Return [X, Y] of the center of cell containing provided text 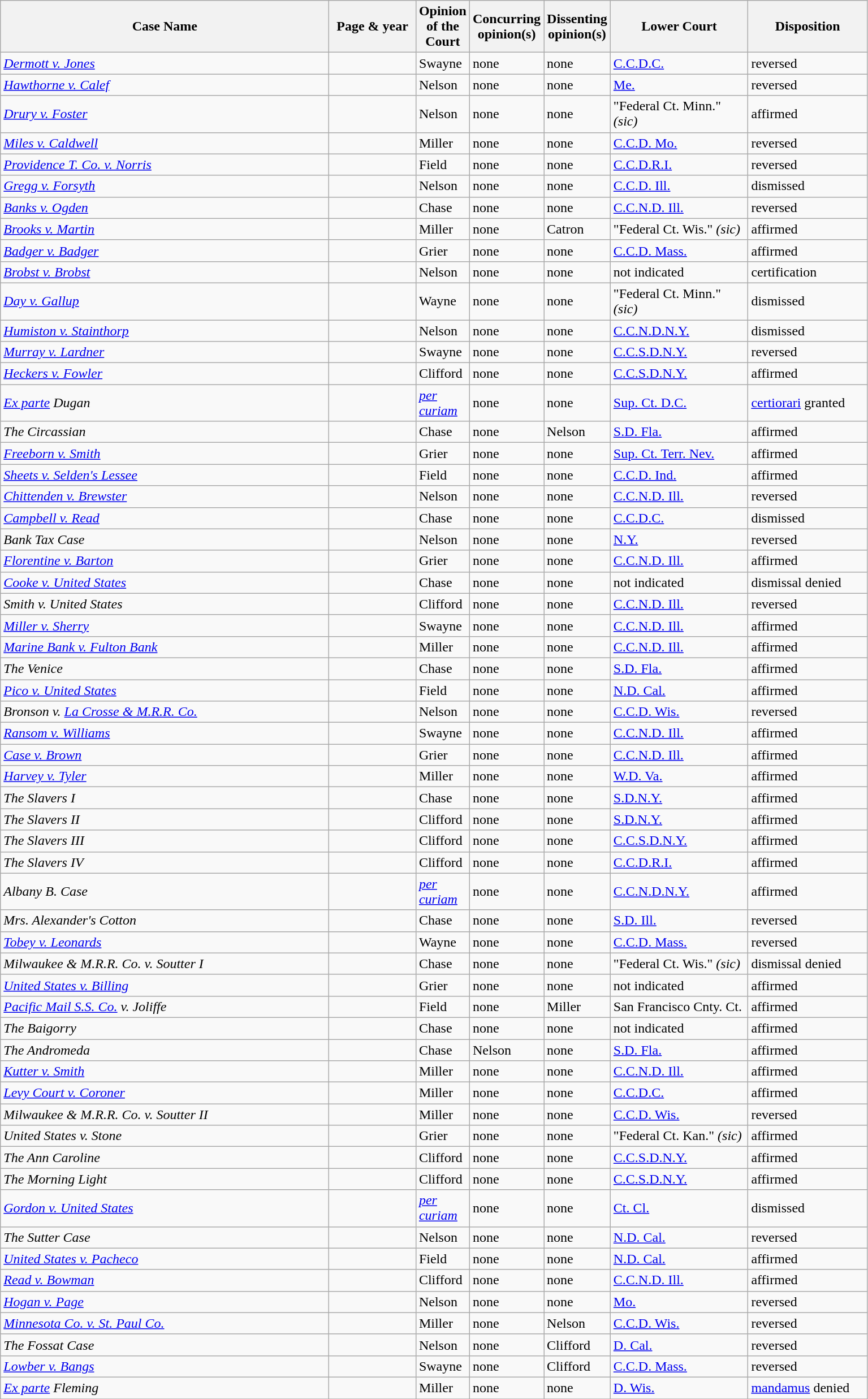
Sup. Ct. D.C. [679, 403]
Brobst v. Brobst [165, 272]
Florentine v. Barton [165, 561]
Minnesota Co. v. St. Paul Co. [165, 1323]
Ct. Cl. [679, 1208]
Dermott v. Jones [165, 63]
Tobey v. Leonards [165, 942]
S.D. Ill. [679, 921]
certification [807, 272]
Milwaukee & M.R.R. Co. v. Soutter I [165, 964]
Gregg v. Forsyth [165, 186]
Providence T. Co. v. Norris [165, 165]
C.C.D. Mo. [679, 143]
The Slavers II [165, 819]
Sheets v. Selden's Lessee [165, 475]
Disposition [807, 27]
Banks v. Ogden [165, 208]
Lowber v. Bangs [165, 1366]
The Sutter Case [165, 1237]
Bank Tax Case [165, 539]
certiorari granted [807, 403]
San Francisco Cnty. Ct. [679, 1007]
Catron [577, 229]
Lower Court [679, 27]
United States v. Billing [165, 985]
Milwaukee & M.R.R. Co. v. Soutter II [165, 1115]
The Slavers IV [165, 862]
United States v. Pacheco [165, 1259]
Miller v. Sherry [165, 625]
Ex parte Dugan [165, 403]
N.Y. [679, 539]
Case v. Brown [165, 755]
The Slavers I [165, 798]
mandamus denied [807, 1388]
Smith v. United States [165, 604]
Levy Court v. Coroner [165, 1093]
D. Wis. [679, 1388]
Page & year [373, 27]
Albany B. Case [165, 891]
Heckers v. Fowler [165, 374]
Miles v. Caldwell [165, 143]
Kutter v. Smith [165, 1072]
C.C.D. Ill. [679, 186]
Pacific Mail S.S. Co. v. Joliffe [165, 1007]
Campbell v. Read [165, 518]
Me. [679, 85]
Dissenting opinion(s) [577, 27]
Drury v. Foster [165, 114]
Humiston v. Stainthorp [165, 331]
Marine Bank v. Fulton Bank [165, 647]
Cooke v. United States [165, 582]
The Fossat Case [165, 1345]
Read v. Bowman [165, 1280]
Hogan v. Page [165, 1302]
The Venice [165, 668]
D. Cal. [679, 1345]
Badger v. Badger [165, 251]
Hawthorne v. Calef [165, 85]
The Slavers III [165, 841]
Day v. Gallup [165, 301]
The Baigorry [165, 1028]
Mrs. Alexander's Cotton [165, 921]
Harvey v. Tyler [165, 776]
Chittenden v. Brewster [165, 496]
W.D. Va. [679, 776]
The Circassian [165, 432]
C.C.D. Ind. [679, 475]
Gordon v. United States [165, 1208]
Ransom v. Williams [165, 733]
Sup. Ct. Terr. Nev. [679, 454]
Freeborn v. Smith [165, 454]
Brooks v. Martin [165, 229]
Mo. [679, 1302]
The Ann Caroline [165, 1158]
Bronson v. La Crosse & M.R.R. Co. [165, 712]
Ex parte Fleming [165, 1388]
The Morning Light [165, 1179]
Opinion of the Court [442, 27]
United States v. Stone [165, 1136]
Case Name [165, 27]
"Federal Ct. Kan." (sic) [679, 1136]
Pico v. United States [165, 690]
Murray v. Lardner [165, 352]
Concurring opinion(s) [507, 27]
The Andromeda [165, 1050]
